Search for the cell housing the specified text and yield its [x, y] center coordinate. 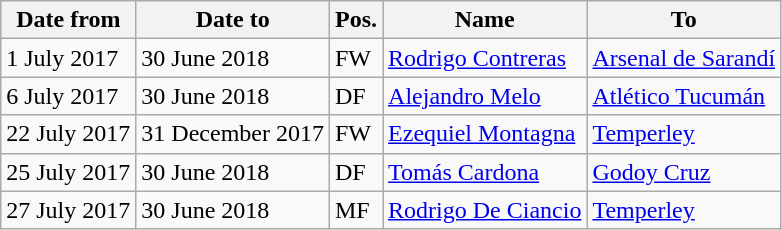
Godoy Cruz [684, 172]
Tomás Cardona [485, 172]
Date to [233, 20]
22 July 2017 [68, 134]
6 July 2017 [68, 96]
Rodrigo De Ciancio [485, 210]
25 July 2017 [68, 172]
To [684, 20]
Name [485, 20]
Pos. [356, 20]
27 July 2017 [68, 210]
Rodrigo Contreras [485, 58]
Date from [68, 20]
Ezequiel Montagna [485, 134]
31 December 2017 [233, 134]
Alejandro Melo [485, 96]
Arsenal de Sarandí [684, 58]
MF [356, 210]
Atlético Tucumán [684, 96]
1 July 2017 [68, 58]
